Detect which cell encompasses the target text, then output its (X, Y) center coordinate. 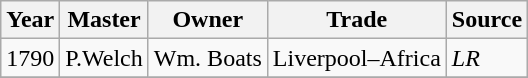
Trade (356, 20)
P.Welch (104, 58)
Year (30, 20)
Source (486, 20)
Liverpool–Africa (356, 58)
LR (486, 58)
1790 (30, 58)
Master (104, 20)
Owner (208, 20)
Wm. Boats (208, 58)
